For the text-containing cell, return its midpoint in (x, y) coordinate format. 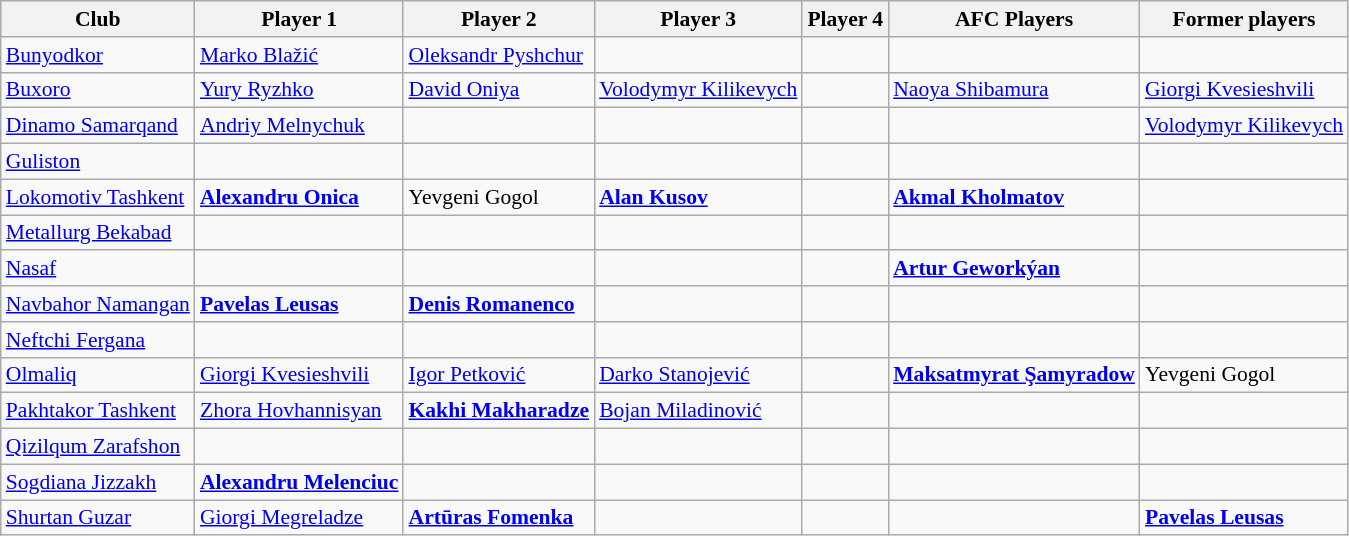
Metallurg Bekabad (98, 233)
Buxoro (98, 90)
David Oniya (498, 90)
Darko Stanojević (698, 375)
AFC Players (1014, 19)
Bunyodkor (98, 55)
Akmal Kholmatov (1014, 197)
Player 2 (498, 19)
Zhora Hovhannisyan (300, 411)
Club (98, 19)
Maksatmyrat Şamyradow (1014, 375)
Lokomotiv Tashkent (98, 197)
Former players (1244, 19)
Guliston (98, 162)
Player 4 (845, 19)
Yury Ryzhko (300, 90)
Alan Kusov (698, 197)
Alexandru Onica (300, 197)
Artur Geworkýan (1014, 269)
Marko Blažić (300, 55)
Sogdiana Jizzakh (98, 482)
Shurtan Guzar (98, 518)
Kakhi Makharadze (498, 411)
Giorgi Megreladze (300, 518)
Denis Romanenco (498, 304)
Naoya Shibamura (1014, 90)
Artūras Fomenka (498, 518)
Neftchi Fergana (98, 340)
Navbahor Namangan (98, 304)
Dinamo Samarqand (98, 126)
Igor Petković (498, 375)
Bojan Miladinović (698, 411)
Andriy Melnychuk (300, 126)
Alexandru Melenciuc (300, 482)
Nasaf (98, 269)
Player 1 (300, 19)
Oleksandr Pyshchur (498, 55)
Olmaliq (98, 375)
Qizilqum Zarafshon (98, 447)
Player 3 (698, 19)
Pakhtakor Tashkent (98, 411)
